Detect which cell encompasses the target text, then output its [X, Y] center coordinate. 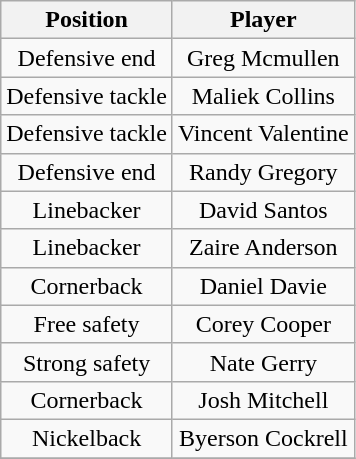
Nate Gerry [263, 362]
Byerson Cockrell [263, 438]
Daniel Davie [263, 286]
Maliek Collins [263, 96]
Player [263, 20]
Strong safety [87, 362]
Randy Gregory [263, 172]
Greg Mcmullen [263, 58]
Josh Mitchell [263, 400]
Nickelback [87, 438]
David Santos [263, 210]
Corey Cooper [263, 324]
Free safety [87, 324]
Position [87, 20]
Zaire Anderson [263, 248]
Vincent Valentine [263, 134]
